Locate the cell with the specified text and output its [x, y] center coordinate. 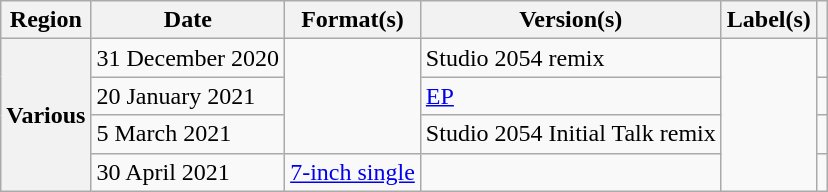
Format(s) [353, 20]
20 January 2021 [188, 96]
7-inch single [353, 172]
Version(s) [570, 20]
Studio 2054 remix [570, 58]
Region [46, 20]
30 April 2021 [188, 172]
Studio 2054 Initial Talk remix [570, 134]
5 March 2021 [188, 134]
Label(s) [768, 20]
Date [188, 20]
31 December 2020 [188, 58]
EP [570, 96]
Various [46, 115]
